Output the (X, Y) coordinate of the center of the cell containing the given text.  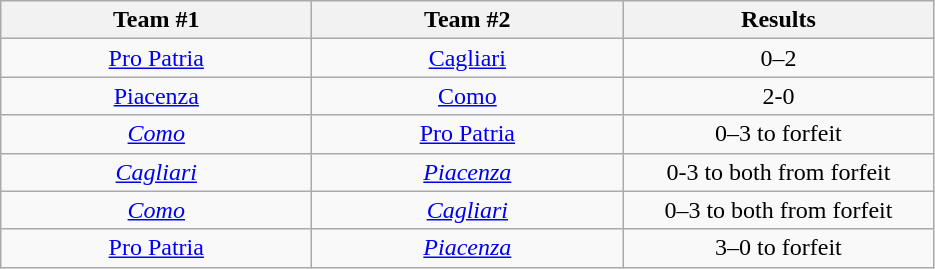
2-0 (778, 96)
Team #2 (468, 20)
0-3 to both from forfeit (778, 172)
Results (778, 20)
Team #1 (156, 20)
0–3 to both from forfeit (778, 210)
0–2 (778, 58)
3–0 to forfeit (778, 248)
0–3 to forfeit (778, 134)
